Detect which cell encompasses the target text, then output its [x, y] center coordinate. 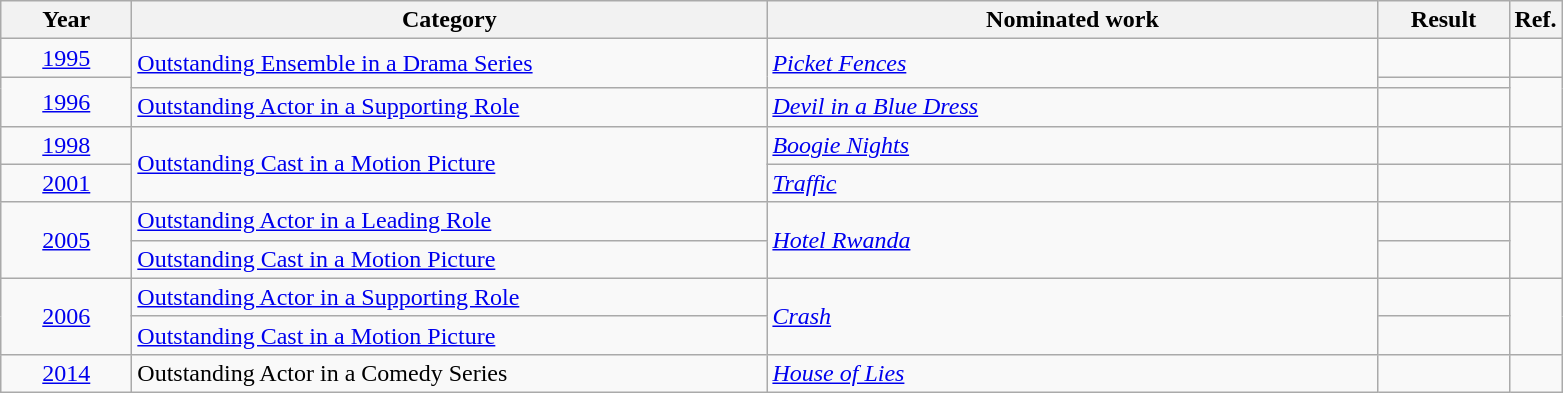
2001 [66, 183]
1995 [66, 58]
Result [1444, 20]
Outstanding Actor in a Leading Role [450, 221]
Ref. [1536, 20]
Crash [1072, 316]
Devil in a Blue Dress [1072, 107]
1998 [66, 145]
Traffic [1072, 183]
Category [450, 20]
House of Lies [1072, 373]
2005 [66, 240]
Boogie Nights [1072, 145]
2014 [66, 373]
Outstanding Ensemble in a Drama Series [450, 64]
Hotel Rwanda [1072, 240]
1996 [66, 102]
Outstanding Actor in a Comedy Series [450, 373]
Nominated work [1072, 20]
Picket Fences [1072, 64]
2006 [66, 316]
Year [66, 20]
